From the cell containing the given text, extract its center point as [X, Y] coordinate. 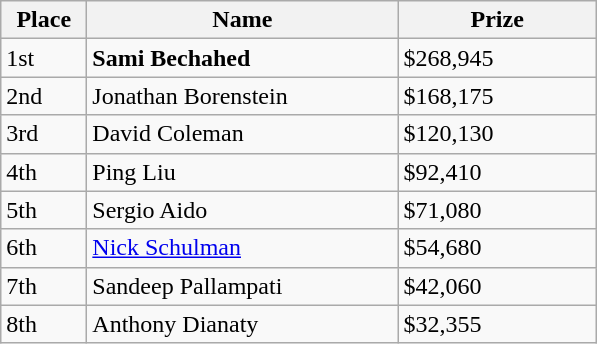
Sami Bechahed [242, 58]
Ping Liu [242, 172]
1st [44, 58]
David Coleman [242, 134]
Sergio Aido [242, 210]
$71,080 [498, 210]
Prize [498, 20]
$168,175 [498, 96]
3rd [44, 134]
4th [44, 172]
$32,355 [498, 324]
Nick Schulman [242, 248]
Sandeep Pallampati [242, 286]
Name [242, 20]
2nd [44, 96]
$120,130 [498, 134]
8th [44, 324]
5th [44, 210]
$42,060 [498, 286]
Place [44, 20]
Jonathan Borenstein [242, 96]
7th [44, 286]
$268,945 [498, 58]
$54,680 [498, 248]
$92,410 [498, 172]
6th [44, 248]
Anthony Dianaty [242, 324]
